From the cell containing the given text, extract its center point as [x, y] coordinate. 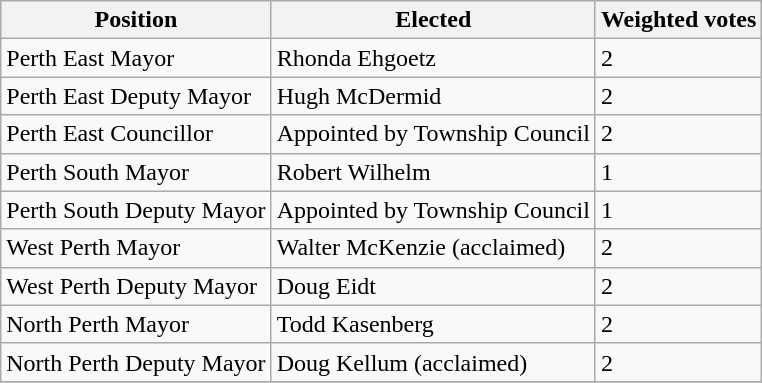
Perth South Mayor [136, 172]
Perth East Mayor [136, 58]
Weighted votes [678, 20]
Walter McKenzie (acclaimed) [433, 248]
West Perth Deputy Mayor [136, 286]
Doug Eidt [433, 286]
Perth East Deputy Mayor [136, 96]
Rhonda Ehgoetz [433, 58]
Position [136, 20]
Hugh McDermid [433, 96]
Perth South Deputy Mayor [136, 210]
Robert Wilhelm [433, 172]
Perth East Councillor [136, 134]
West Perth Mayor [136, 248]
Todd Kasenberg [433, 324]
North Perth Mayor [136, 324]
Elected [433, 20]
Doug Kellum (acclaimed) [433, 362]
North Perth Deputy Mayor [136, 362]
